Capture the cell that displays the provided text and extract its (x, y) central coordinate. 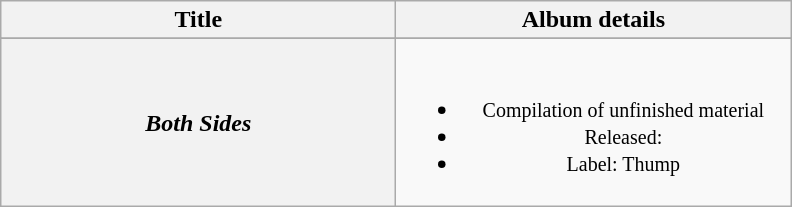
Both Sides (198, 122)
Title (198, 20)
Compilation of unfinished materialReleased: Label: Thump (594, 122)
Album details (594, 20)
